Determine the (X, Y) coordinate at the center of the cell enclosing the given text.  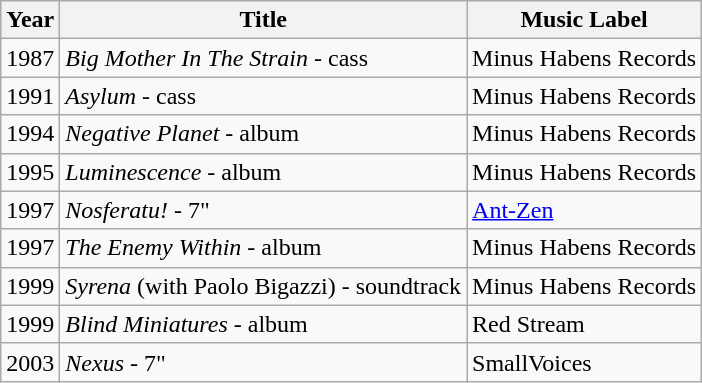
Asylum - cass (264, 96)
1995 (30, 172)
Year (30, 20)
Nexus - 7" (264, 362)
2003 (30, 362)
Nosferatu! - 7" (264, 210)
1987 (30, 58)
The Enemy Within - album (264, 248)
Blind Miniatures - album (264, 324)
Negative Planet - album (264, 134)
Big Mother In The Strain - cass (264, 58)
1994 (30, 134)
Title (264, 20)
1991 (30, 96)
Music Label (584, 20)
Ant-Zen (584, 210)
Luminescence - album (264, 172)
SmallVoices (584, 362)
Syrena (with Paolo Bigazzi) - soundtrack (264, 286)
Red Stream (584, 324)
